Search for the cell housing the specified text and yield its (x, y) center coordinate. 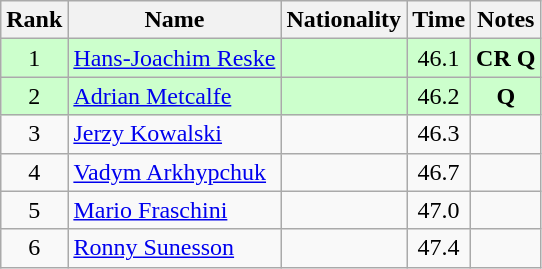
6 (34, 248)
3 (34, 134)
Name (174, 20)
Ronny Sunesson (174, 248)
Q (506, 96)
Mario Fraschini (174, 210)
5 (34, 210)
Rank (34, 20)
2 (34, 96)
Jerzy Kowalski (174, 134)
46.7 (439, 172)
Notes (506, 20)
46.3 (439, 134)
47.0 (439, 210)
4 (34, 172)
47.4 (439, 248)
CR Q (506, 58)
Nationality (344, 20)
Adrian Metcalfe (174, 96)
Hans-Joachim Reske (174, 58)
46.1 (439, 58)
1 (34, 58)
Vadym Arkhypchuk (174, 172)
Time (439, 20)
46.2 (439, 96)
